Return the [x, y] coordinate for the center point of the cell that contains the specified text.  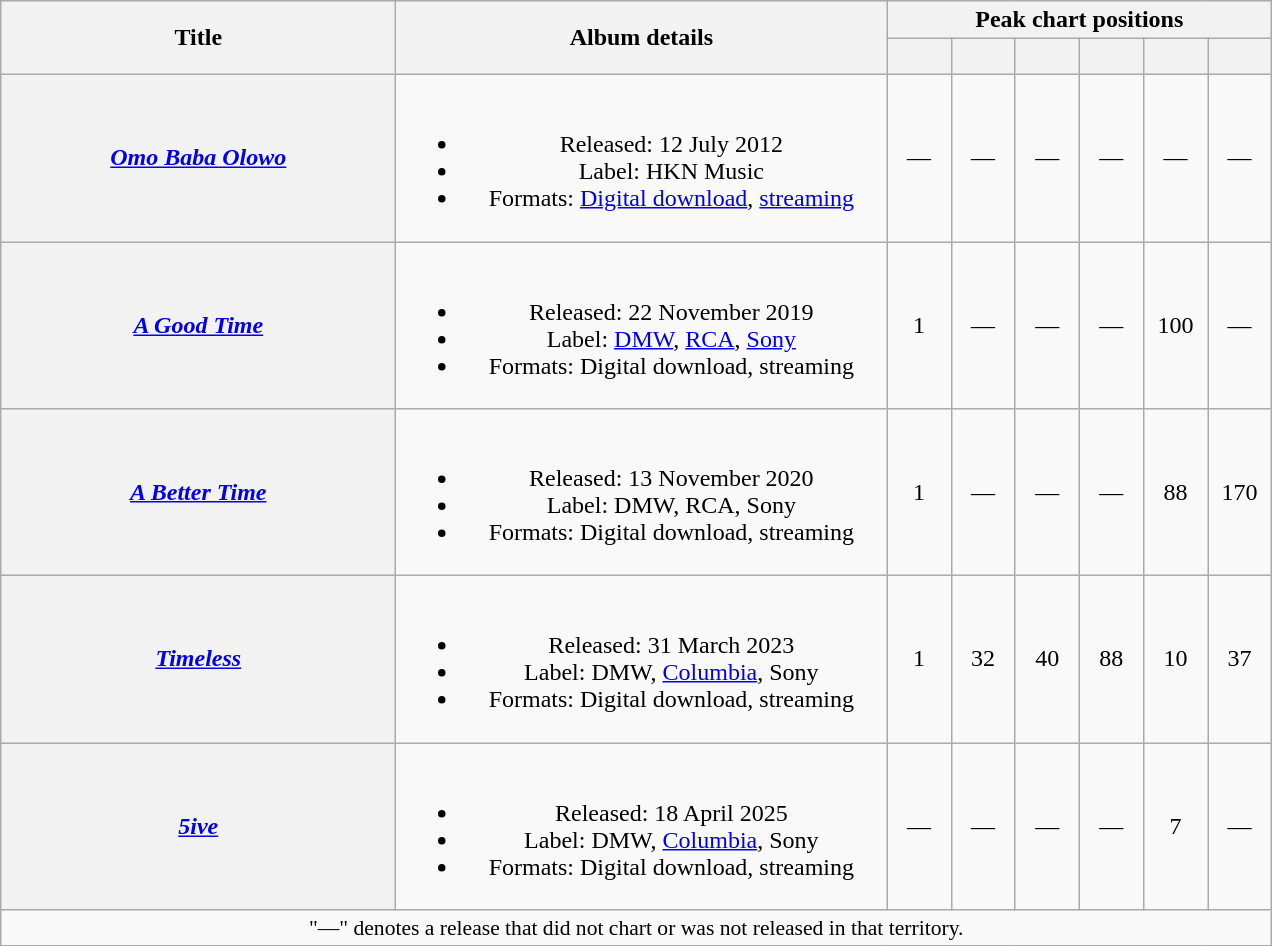
Omo Baba Olowo [198, 158]
"—" denotes a release that did not chart or was not released in that territory. [636, 928]
37 [1240, 660]
7 [1175, 826]
Timeless [198, 660]
Peak chart positions [1080, 20]
32 [983, 660]
Album details [642, 38]
40 [1047, 660]
A Better Time [198, 492]
5ive [198, 826]
170 [1240, 492]
Released: 18 April 2025Label: DMW, Columbia, SonyFormats: Digital download, streaming [642, 826]
Released: 12 July 2012Label: HKN MusicFormats: Digital download, streaming [642, 158]
100 [1175, 326]
A Good Time [198, 326]
Released: 22 November 2019Label: DMW, RCA, SonyFormats: Digital download, streaming [642, 326]
Released: 13 November 2020Label: DMW, RCA, SonyFormats: Digital download, streaming [642, 492]
Released: 31 March 2023Label: DMW, Columbia, SonyFormats: Digital download, streaming [642, 660]
Title [198, 38]
10 [1175, 660]
